Provide the (x, y) coordinate of the cell's center where the given text is located.  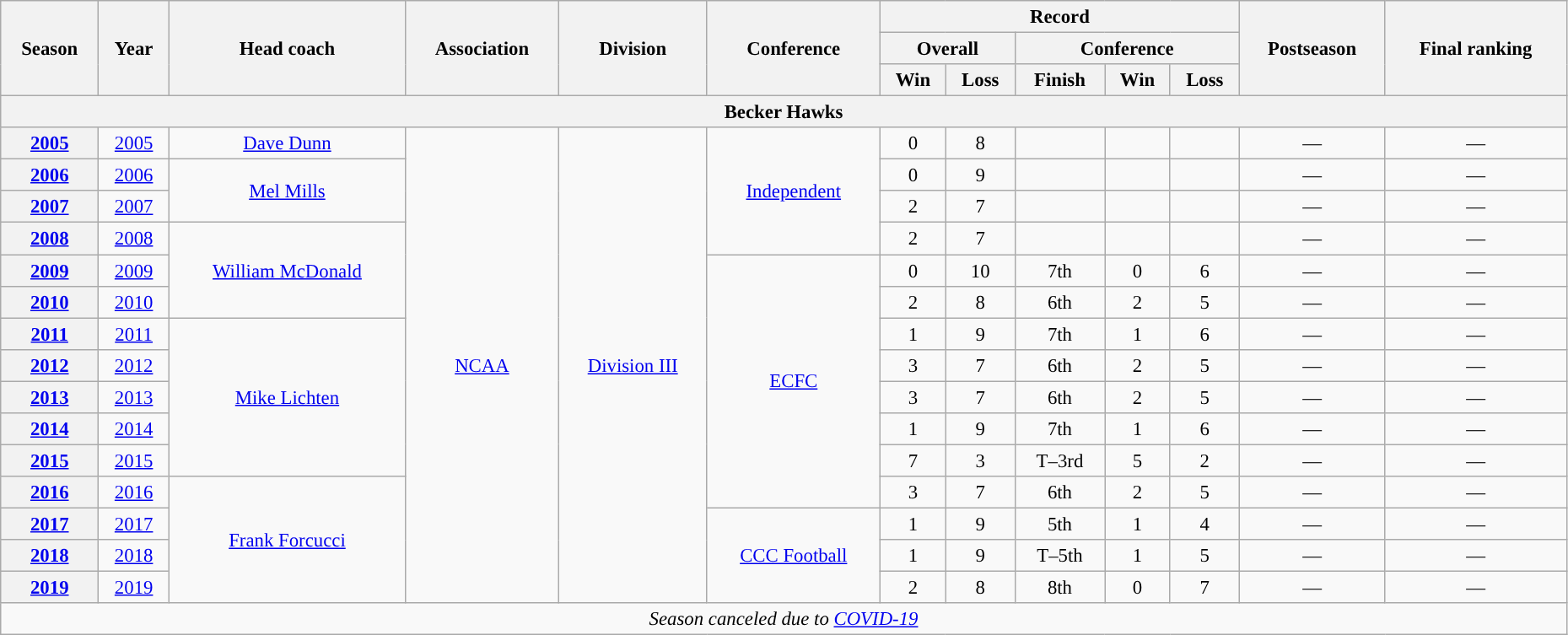
ECFC (794, 381)
Mel Mills (288, 191)
Independent (794, 191)
T–3rd (1059, 460)
Final ranking (1476, 49)
Season (50, 49)
Head coach (288, 49)
T–5th (1059, 556)
William McDonald (288, 270)
Postseason (1312, 49)
Season canceled due to COVID-19 (784, 619)
Frank Forcucci (288, 540)
8th (1059, 588)
Finish (1059, 80)
Dave Dunn (288, 143)
Association (482, 49)
NCAA (482, 365)
Year (134, 49)
CCC Football (794, 555)
Division (633, 49)
5th (1059, 524)
Overall (948, 49)
4 (1204, 524)
Record (1060, 17)
Becker Hawks (784, 112)
10 (980, 271)
Mike Lichten (288, 397)
Division III (633, 365)
